Find where the given text appears and provide that cell's center as [X, Y] coordinate. 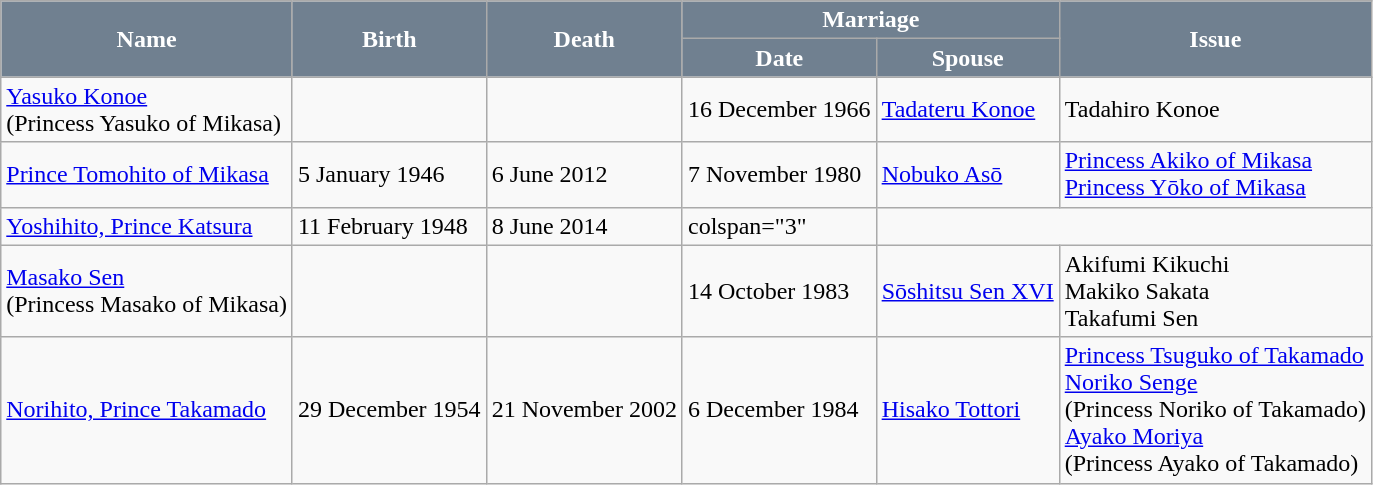
Birth [389, 39]
Issue [1215, 39]
21 November 2002 [584, 410]
16 December 1966 [779, 110]
Yasuko Konoe(Princess Yasuko of Mikasa) [147, 110]
Yoshihito, Prince Katsura [147, 226]
Masako Sen(Princess Masako of Mikasa) [147, 291]
6 December 1984 [779, 410]
Name [147, 39]
5 January 1946 [389, 174]
Hisako Tottori [968, 410]
Prince Tomohito of Mikasa [147, 174]
29 December 1954 [389, 410]
Spouse [968, 58]
14 October 1983 [779, 291]
Norihito, Prince Takamado [147, 410]
Princess Tsuguko of TakamadoNoriko Senge(Princess Noriko of Takamado)Ayako Moriya(Princess Ayako of Takamado) [1215, 410]
11 February 1948 [389, 226]
colspan="3" [779, 226]
Tadateru Konoe [968, 110]
7 November 1980 [779, 174]
Akifumi KikuchiMakiko SakataTakafumi Sen [1215, 291]
Date [779, 58]
Princess Akiko of MikasaPrincess Yōko of Mikasa [1215, 174]
Sōshitsu Sen XVI [968, 291]
8 June 2014 [584, 226]
6 June 2012 [584, 174]
Nobuko Asō [968, 174]
Marriage [870, 20]
Death [584, 39]
Tadahiro Konoe [1215, 110]
